Extract the (X, Y) coordinate from the center of the cell holding the provided text.  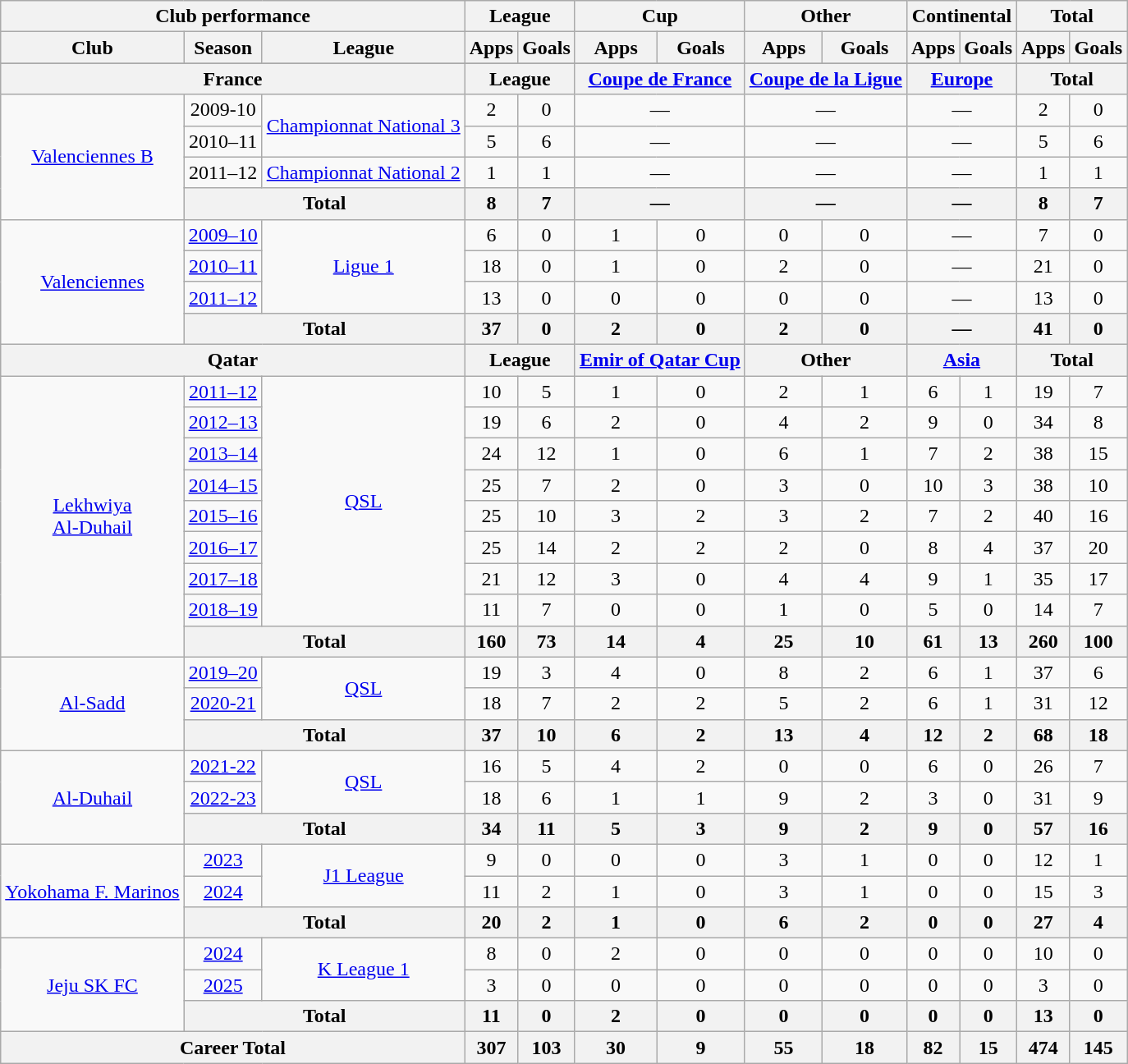
Club (92, 48)
2021-22 (223, 766)
41 (1043, 328)
17 (1098, 579)
2014–15 (223, 485)
K League 1 (363, 970)
Season (223, 48)
Valenciennes B (92, 157)
68 (1043, 735)
57 (1043, 828)
2019–20 (223, 672)
Valenciennes (92, 282)
160 (491, 641)
Championnat National 3 (363, 126)
Ligue 1 (363, 266)
Yokohama F. Marinos (92, 891)
Career Total (233, 1048)
2013–14 (223, 454)
2020-21 (223, 704)
Championnat National 2 (363, 172)
100 (1098, 641)
73 (547, 641)
35 (1043, 579)
307 (491, 1048)
Al-Sadd (92, 704)
Jeju SK FC (92, 985)
2009-10 (223, 110)
2022-23 (223, 797)
474 (1043, 1048)
2023 (223, 860)
Asia (961, 360)
J1 League (363, 875)
Emir of Qatar Cup (660, 360)
Club performance (233, 16)
26 (1043, 766)
27 (1043, 923)
France (233, 79)
2012–13 (223, 423)
260 (1043, 641)
LekhwiyaAl-Duhail (92, 517)
2015–16 (223, 516)
Al-Duhail (92, 797)
2016–17 (223, 548)
Cup (660, 16)
24 (491, 454)
Coupe de la Ligue (826, 79)
103 (547, 1048)
145 (1098, 1048)
Continental (961, 16)
40 (1043, 516)
82 (933, 1048)
Coupe de France (660, 79)
2018–19 (223, 610)
2017–18 (223, 579)
61 (933, 641)
30 (616, 1048)
55 (783, 1048)
2009–10 (223, 235)
Qatar (233, 360)
2025 (223, 985)
Europe (961, 79)
